Find where the given text appears and provide that cell's center as [x, y] coordinate. 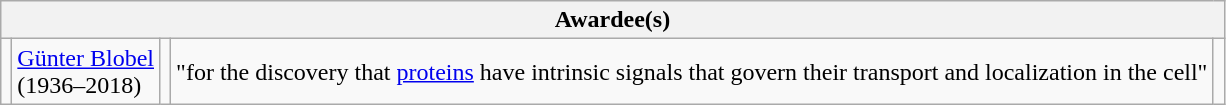
Awardee(s) [612, 20]
Günter Blobel(1936–2018) [86, 72]
"for the discovery that proteins have intrinsic signals that govern their transport and localization in the cell" [692, 72]
